From the cell containing the given text, extract its center point as (x, y) coordinate. 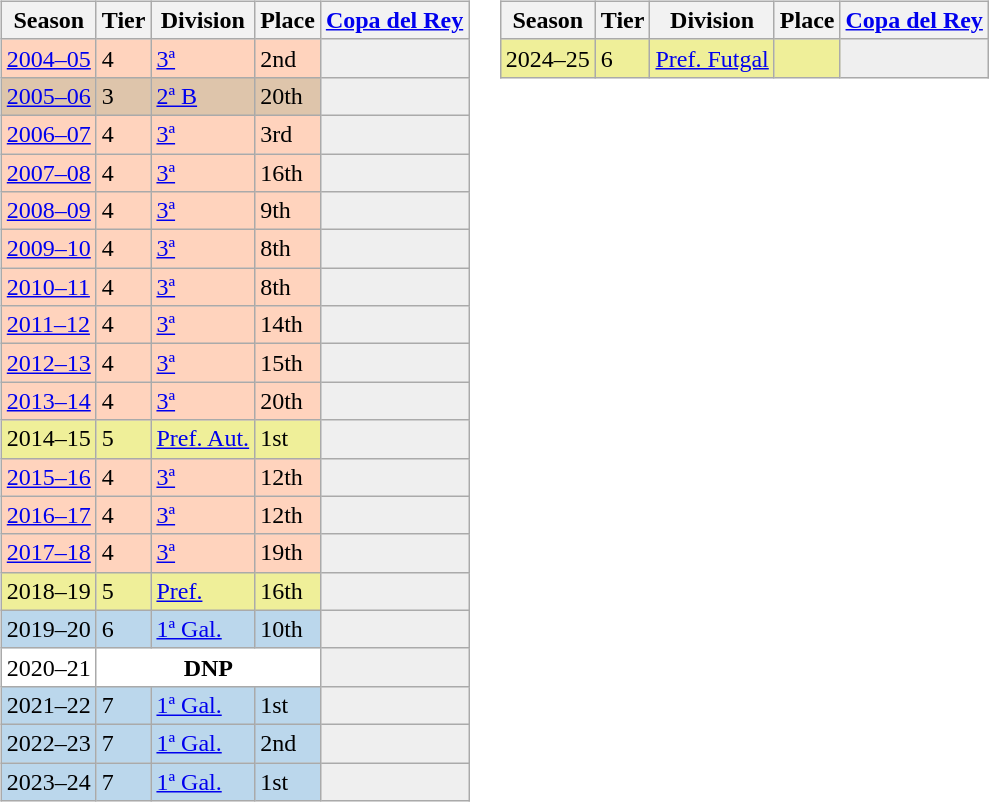
DNP (208, 667)
2011–12 (48, 325)
2ª B (203, 96)
2007–08 (48, 173)
2013–14 (48, 401)
2017–18 (48, 553)
2023–24 (48, 781)
2020–21 (48, 667)
2019–20 (48, 629)
2006–07 (48, 134)
Pref. (203, 591)
2022–23 (48, 743)
2015–16 (48, 477)
2005–06 (48, 96)
2024–25 (548, 58)
2009–10 (48, 249)
3 (124, 96)
3rd (288, 134)
2004–05 (48, 58)
19th (288, 553)
2008–09 (48, 211)
2018–19 (48, 591)
9th (288, 211)
15th (288, 363)
2016–17 (48, 515)
Pref. Futgal (712, 58)
2021–22 (48, 705)
Pref. Aut. (203, 439)
10th (288, 629)
2010–11 (48, 287)
2014–15 (48, 439)
14th (288, 325)
2012–13 (48, 363)
